Detect which cell encompasses the target text, then output its [X, Y] center coordinate. 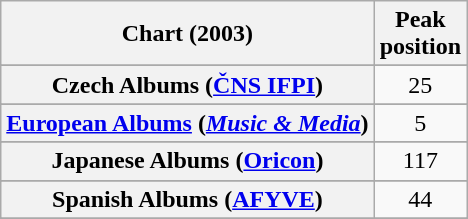
Spanish Albums (AFYVE) [188, 199]
Czech Albums (ČNS IFPI) [188, 85]
Peakposition [420, 34]
25 [420, 85]
44 [420, 199]
117 [420, 161]
Chart (2003) [188, 34]
European Albums (Music & Media) [188, 123]
Japanese Albums (Oricon) [188, 161]
5 [420, 123]
